Determine the (X, Y) coordinate at the center of the cell enclosing the given text.  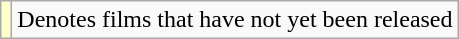
Denotes films that have not yet been released (235, 20)
